Locate the cell with the specified text and output its [x, y] center coordinate. 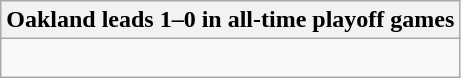
Oakland leads 1–0 in all-time playoff games [230, 20]
